Extract the [X, Y] coordinate from the center of the cell holding the provided text.  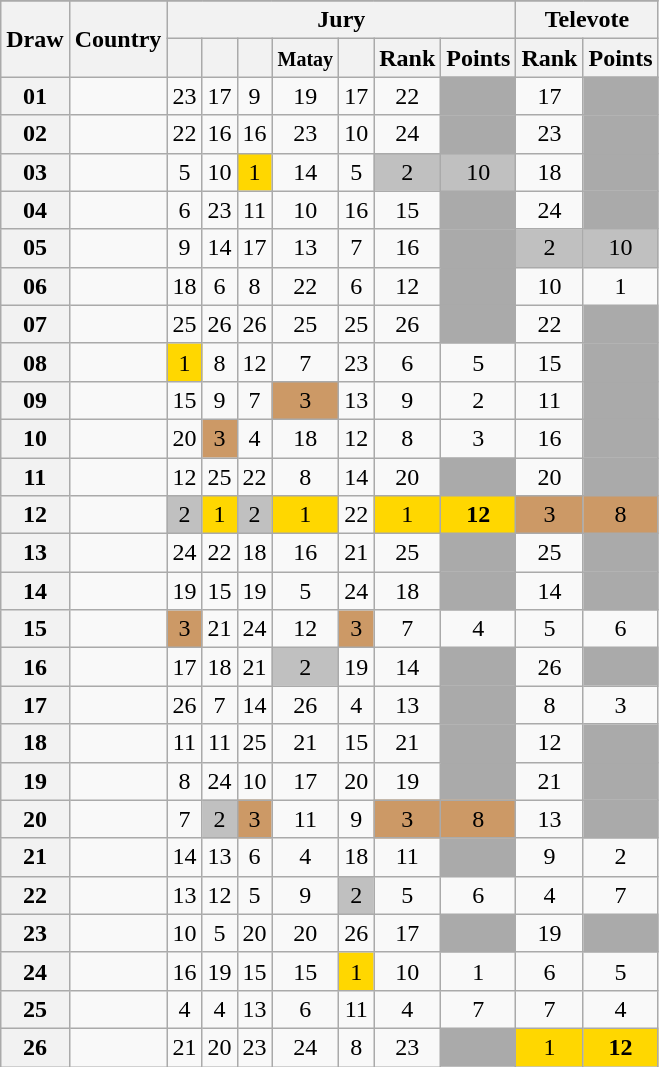
02 [35, 134]
Country [118, 39]
Televote [587, 20]
04 [35, 210]
03 [35, 172]
09 [35, 400]
Draw [35, 39]
Matay [306, 58]
06 [35, 286]
07 [35, 324]
Jury [342, 20]
01 [35, 96]
05 [35, 248]
08 [35, 362]
